Detect which cell encompasses the target text, then output its [x, y] center coordinate. 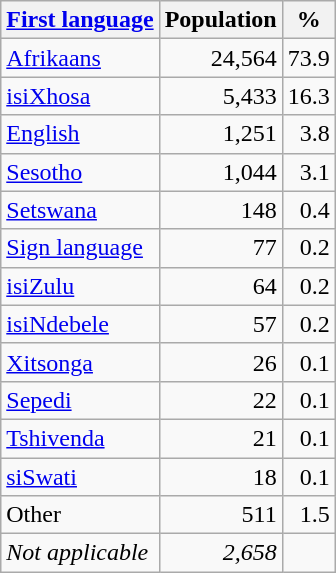
21 [220, 438]
18 [220, 477]
isiXhosa [80, 96]
64 [220, 286]
148 [220, 210]
Sepedi [80, 400]
1.5 [308, 515]
% [308, 20]
Not applicable [80, 553]
3.8 [308, 134]
24,564 [220, 58]
73.9 [308, 58]
First language [80, 20]
26 [220, 362]
siSwati [80, 477]
0.4 [308, 210]
5,433 [220, 96]
77 [220, 248]
English [80, 134]
511 [220, 515]
Setswana [80, 210]
Afrikaans [80, 58]
Tshivenda [80, 438]
57 [220, 324]
1,251 [220, 134]
1,044 [220, 172]
Sesotho [80, 172]
22 [220, 400]
Population [220, 20]
Other [80, 515]
16.3 [308, 96]
3.1 [308, 172]
isiZulu [80, 286]
2,658 [220, 553]
Xitsonga [80, 362]
Sign language [80, 248]
isiNdebele [80, 324]
